Locate the cell with the specified text and output its (X, Y) center coordinate. 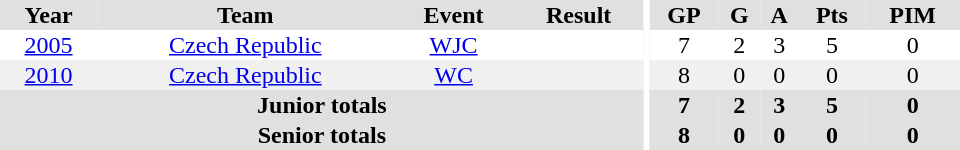
Team (245, 15)
GP (684, 15)
G (740, 15)
WJC (454, 45)
Pts (832, 15)
PIM (912, 15)
2005 (48, 45)
2010 (48, 75)
WC (454, 75)
Junior totals (322, 105)
Senior totals (322, 135)
A (780, 15)
Year (48, 15)
Event (454, 15)
Result (579, 15)
